Scan for the cell matching the given text and deliver its (x, y) coordinate at center. 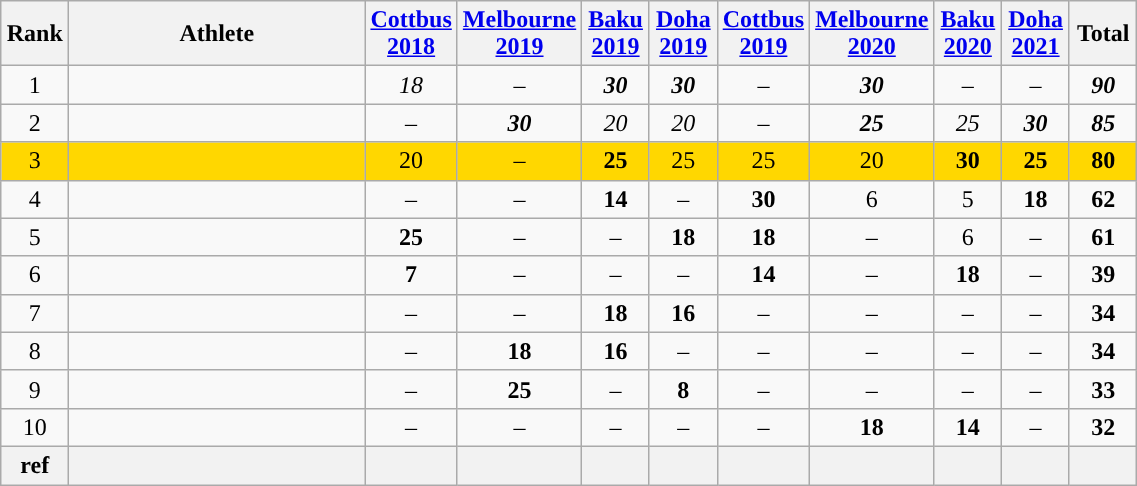
Melbourne 2020 (872, 34)
33 (1102, 389)
61 (1102, 237)
80 (1102, 161)
32 (1102, 427)
Melbourne 2019 (519, 34)
39 (1102, 275)
Cottbus 2019 (763, 34)
2 (35, 123)
1 (35, 85)
Baku 2019 (616, 34)
Doha 2021 (1036, 34)
Rank (35, 34)
Athlete (217, 34)
9 (35, 389)
Total (1102, 34)
85 (1102, 123)
Cottbus 2018 (411, 34)
90 (1102, 85)
3 (35, 161)
10 (35, 427)
ref (35, 465)
Doha 2019 (683, 34)
62 (1102, 199)
4 (35, 199)
Baku 2020 (968, 34)
